Determine the [X, Y] coordinate at the center of the cell enclosing the given text.  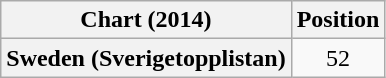
Position [338, 20]
52 [338, 58]
Sweden (Sverigetopplistan) [146, 58]
Chart (2014) [146, 20]
